Pinpoint the cell where the given text exists, returning its (X, Y) midpoint coordinate. 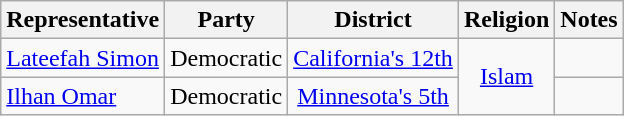
Religion (506, 20)
Notes (589, 20)
District (374, 20)
Islam (506, 77)
Lateefah Simon (83, 58)
Minnesota's 5th (374, 96)
Party (226, 20)
California's 12th (374, 58)
Ilhan Omar (83, 96)
Representative (83, 20)
